Detect which cell encompasses the target text, then output its [X, Y] center coordinate. 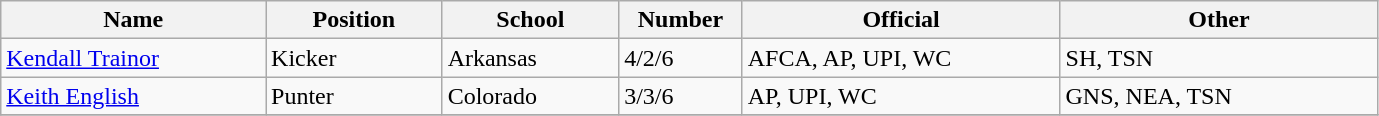
AP, UPI, WC [901, 96]
Arkansas [530, 58]
Official [901, 20]
Kendall Trainor [134, 58]
Colorado [530, 96]
SH, TSN [1219, 58]
Kicker [354, 58]
Number [681, 20]
3/3/6 [681, 96]
GNS, NEA, TSN [1219, 96]
Name [134, 20]
AFCA, AP, UPI, WC [901, 58]
Position [354, 20]
Other [1219, 20]
Keith English [134, 96]
Punter [354, 96]
4/2/6 [681, 58]
School [530, 20]
